Find where the given text appears and provide that cell's center as [X, Y] coordinate. 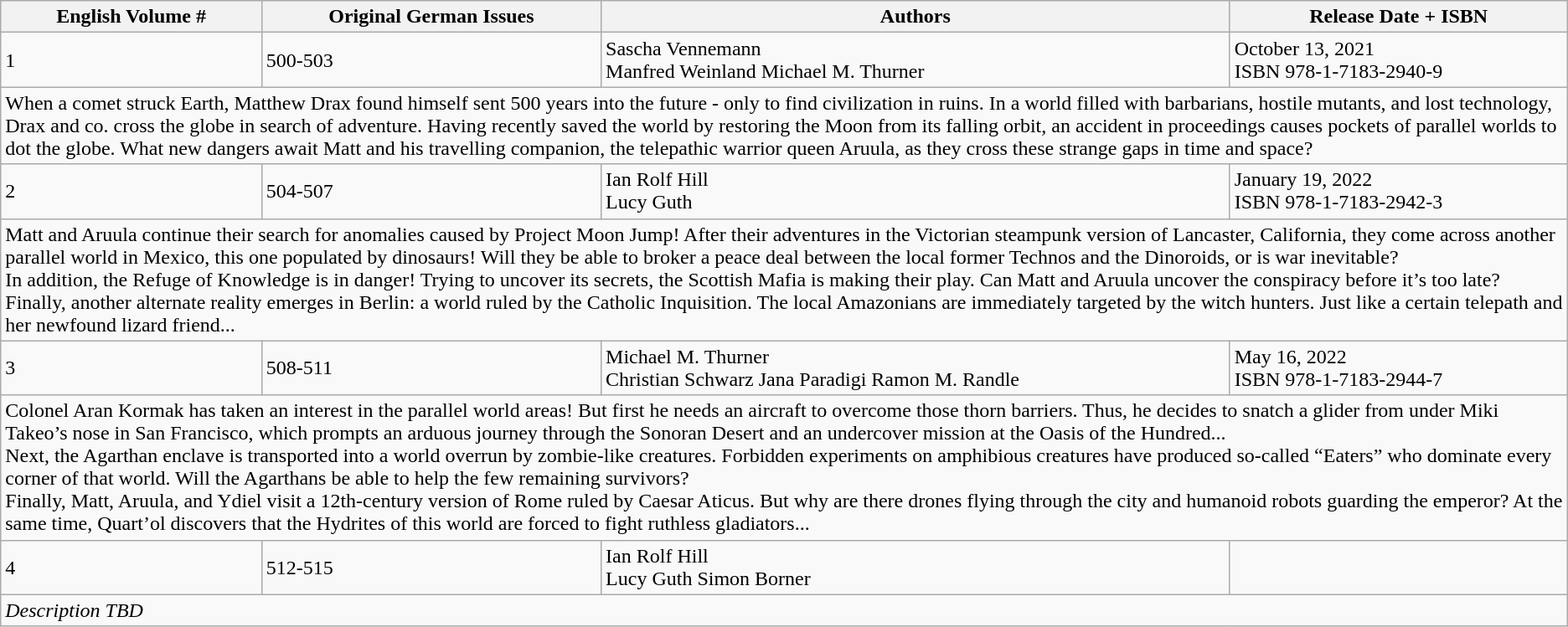
512-515 [431, 568]
Michael M. ThurnerChristian Schwarz Jana Paradigi Ramon M. Randle [916, 368]
Ian Rolf HillLucy Guth [916, 191]
October 13, 2021ISBN 978-1-7183-2940-9 [1399, 60]
Ian Rolf HillLucy Guth Simon Borner [916, 568]
Description TBD [784, 610]
Original German Issues [431, 17]
504-507 [431, 191]
January 19, 2022ISBN 978-1-7183-2942-3 [1399, 191]
1 [132, 60]
Release Date + ISBN [1399, 17]
May 16, 2022ISBN 978-1-7183-2944-7 [1399, 368]
Authors [916, 17]
2 [132, 191]
3 [132, 368]
4 [132, 568]
Sascha VennemannManfred Weinland Michael M. Thurner [916, 60]
500-503 [431, 60]
English Volume # [132, 17]
508-511 [431, 368]
